Return the (x, y) coordinate for the center point of the cell that contains the specified text.  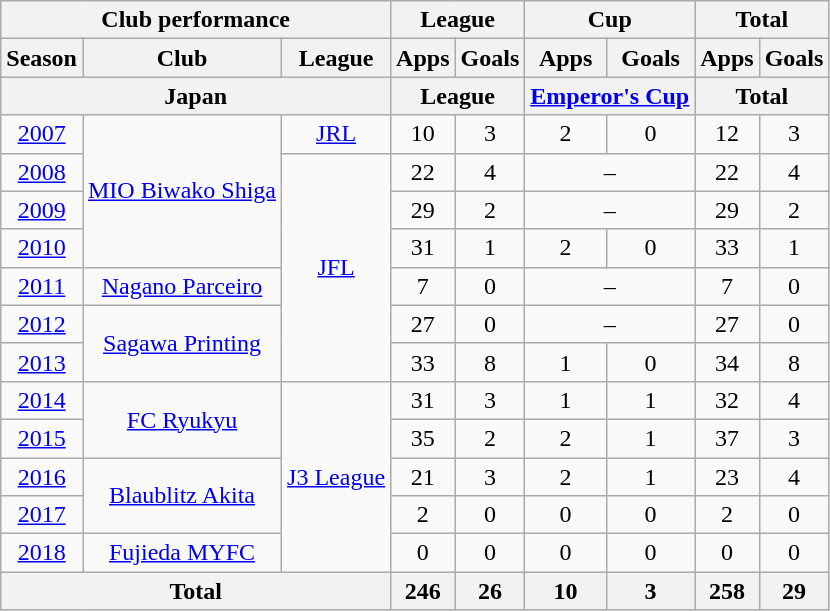
2009 (42, 210)
34 (727, 362)
JFL (336, 267)
MIO Biwako Shiga (182, 191)
2018 (42, 553)
258 (727, 591)
J3 League (336, 476)
Nagano Parceiro (182, 286)
JRL (336, 134)
2016 (42, 477)
Cup (610, 20)
Blaublitz Akita (182, 496)
2015 (42, 438)
2014 (42, 400)
2017 (42, 515)
2013 (42, 362)
2012 (42, 324)
Club (182, 58)
32 (727, 400)
23 (727, 477)
Fujieda MYFC (182, 553)
246 (423, 591)
2010 (42, 248)
35 (423, 438)
21 (423, 477)
FC Ryukyu (182, 419)
Club performance (196, 20)
2011 (42, 286)
2007 (42, 134)
Sagawa Printing (182, 343)
12 (727, 134)
37 (727, 438)
26 (490, 591)
Japan (196, 96)
2008 (42, 172)
Emperor's Cup (610, 96)
Season (42, 58)
